Search for the cell housing the specified text and yield its [X, Y] center coordinate. 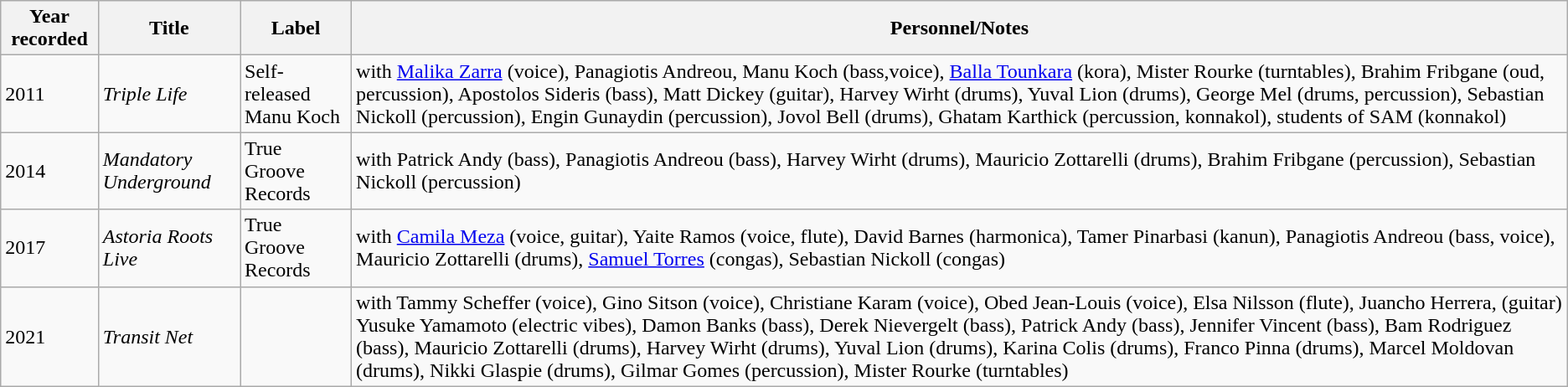
Self-released Manu Koch [295, 94]
Triple Life [169, 94]
Title [169, 28]
2011 [50, 94]
Transit Net [169, 337]
Mandatory Underground [169, 171]
2021 [50, 337]
2017 [50, 248]
Astoria Roots Live [169, 248]
Label [295, 28]
Personnel/Notes [960, 28]
2014 [50, 171]
Year recorded [50, 28]
